Find where the given text appears and provide that cell's center as (X, Y) coordinate. 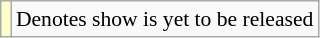
Denotes show is yet to be released (164, 19)
